Capture the cell that displays the provided text and extract its [x, y] central coordinate. 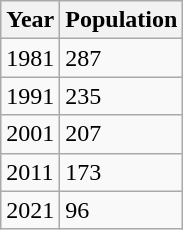
2021 [30, 210]
1981 [30, 58]
235 [122, 96]
2011 [30, 172]
287 [122, 58]
Year [30, 20]
96 [122, 210]
2001 [30, 134]
207 [122, 134]
Population [122, 20]
173 [122, 172]
1991 [30, 96]
